Return (X, Y) of the center of cell containing provided text 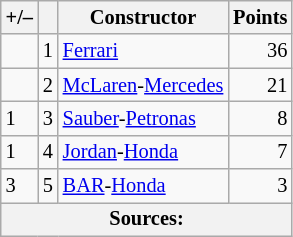
Ferrari (143, 51)
Sources: (147, 219)
Jordan-Honda (143, 152)
2 (48, 85)
Points (260, 17)
McLaren-Mercedes (143, 85)
Sauber-Petronas (143, 118)
Constructor (143, 17)
36 (260, 51)
BAR-Honda (143, 186)
+/– (20, 17)
5 (48, 186)
7 (260, 152)
4 (48, 152)
21 (260, 85)
8 (260, 118)
